From the cell containing the given text, extract its center point as [X, Y] coordinate. 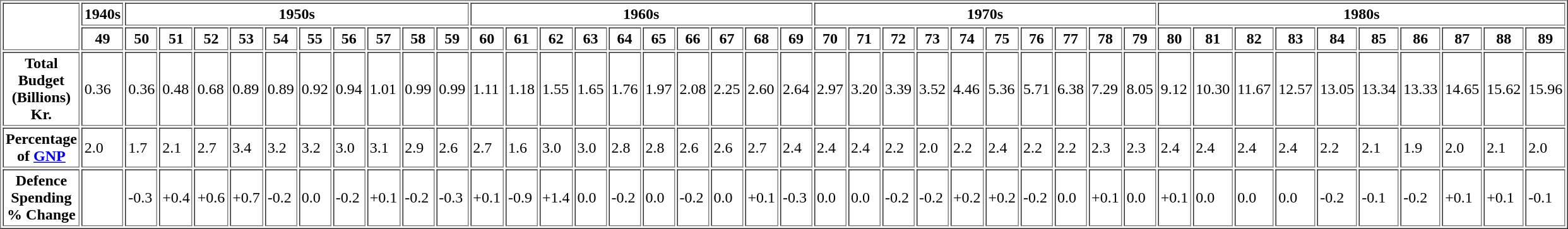
85 [1379, 39]
74 [967, 39]
3.1 [384, 148]
53 [246, 39]
Total Budget (Billions) Kr. [41, 88]
2.08 [693, 88]
64 [625, 39]
+0.6 [211, 197]
13.33 [1420, 88]
12.57 [1295, 88]
0.94 [348, 88]
83 [1295, 39]
5.36 [1002, 88]
2.97 [831, 88]
2.25 [727, 88]
Percentage of GNP [41, 148]
-0.9 [521, 197]
2.9 [418, 148]
51 [177, 39]
78 [1106, 39]
50 [141, 39]
81 [1213, 39]
1.01 [384, 88]
2.60 [761, 88]
66 [693, 39]
82 [1254, 39]
60 [487, 39]
72 [899, 39]
52 [211, 39]
0.68 [211, 88]
68 [761, 39]
1.97 [659, 88]
77 [1071, 39]
1.55 [555, 88]
62 [555, 39]
49 [102, 39]
71 [865, 39]
1970s [985, 14]
63 [591, 39]
15.96 [1545, 88]
13.34 [1379, 88]
55 [314, 39]
7.29 [1106, 88]
1.7 [141, 148]
1.76 [625, 88]
11.67 [1254, 88]
10.30 [1213, 88]
3.20 [865, 88]
59 [452, 39]
1960s [641, 14]
3.39 [899, 88]
3.4 [246, 148]
88 [1504, 39]
9.12 [1174, 88]
56 [348, 39]
6.38 [1071, 88]
4.46 [967, 88]
54 [280, 39]
1980s [1362, 14]
80 [1174, 39]
57 [384, 39]
87 [1462, 39]
1940s [102, 14]
1.9 [1420, 148]
15.62 [1504, 88]
+0.4 [177, 197]
14.65 [1462, 88]
76 [1036, 39]
8.05 [1140, 88]
1.11 [487, 88]
1950s [297, 14]
13.05 [1337, 88]
1.18 [521, 88]
79 [1140, 39]
84 [1337, 39]
+1.4 [555, 197]
61 [521, 39]
Defence Spending % Change [41, 197]
65 [659, 39]
86 [1420, 39]
1.6 [521, 148]
58 [418, 39]
75 [1002, 39]
89 [1545, 39]
5.71 [1036, 88]
70 [831, 39]
2.64 [797, 88]
67 [727, 39]
73 [933, 39]
1.65 [591, 88]
0.92 [314, 88]
3.52 [933, 88]
+0.7 [246, 197]
69 [797, 39]
0.48 [177, 88]
